From the cell containing the given text, extract its center point as [x, y] coordinate. 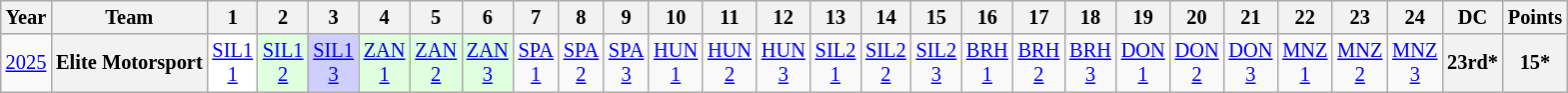
3 [333, 17]
6 [488, 17]
23 [1359, 17]
MNZ2 [1359, 63]
16 [987, 17]
SIL21 [835, 63]
Elite Motorsport [129, 63]
Points [1535, 17]
SIL11 [233, 63]
HUN3 [784, 63]
15* [1535, 63]
18 [1090, 17]
11 [730, 17]
10 [676, 17]
9 [626, 17]
13 [835, 17]
BRH3 [1090, 63]
12 [784, 17]
1 [233, 17]
Year [26, 17]
ZAN3 [488, 63]
17 [1039, 17]
4 [385, 17]
Team [129, 17]
SIL13 [333, 63]
7 [536, 17]
23rd* [1473, 63]
SIL22 [885, 63]
5 [436, 17]
14 [885, 17]
24 [1415, 17]
HUN2 [730, 63]
ZAN1 [385, 63]
BRH2 [1039, 63]
DC [1473, 17]
SPA1 [536, 63]
22 [1305, 17]
DON1 [1143, 63]
20 [1197, 17]
SIL12 [283, 63]
19 [1143, 17]
SPA3 [626, 63]
15 [936, 17]
MNZ1 [1305, 63]
ZAN2 [436, 63]
2 [283, 17]
DON2 [1197, 63]
8 [582, 17]
BRH1 [987, 63]
MNZ3 [1415, 63]
21 [1250, 17]
DON3 [1250, 63]
HUN1 [676, 63]
SIL23 [936, 63]
2025 [26, 63]
SPA2 [582, 63]
